Pinpoint the cell where the given text exists, returning its (X, Y) midpoint coordinate. 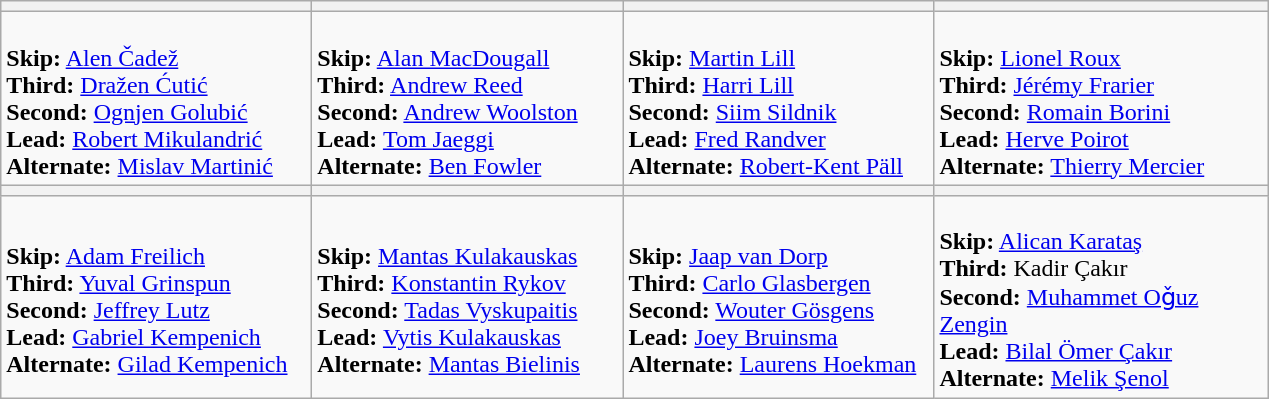
Skip: Jaap van Dorp Third: Carlo Glasbergen Second: Wouter Gösgens Lead: Joey Bruinsma Alternate: Laurens Hoekman (778, 297)
Skip: Lionel Roux Third: Jérémy Frarier Second: Romain Borini Lead: Herve Poirot Alternate: Thierry Mercier (1101, 98)
Skip: Alican Karataş Third: Kadir Çakır Second: Muhammet Oǧuz Zengin Lead: Bilal Ömer Çakır Alternate: Melik Şenol (1101, 297)
Skip: Martin Lill Third: Harri Lill Second: Siim Sildnik Lead: Fred Randver Alternate: Robert-Kent Päll (778, 98)
Skip: Alen Čadež Third: Dražen Ćutić Second: Ognjen Golubić Lead: Robert Mikulandrić Alternate: Mislav Martinić (156, 98)
Skip: Alan MacDougall Third: Andrew Reed Second: Andrew Woolston Lead: Tom Jaeggi Alternate: Ben Fowler (468, 98)
Skip: Adam Freilich Third: Yuval Grinspun Second: Jeffrey Lutz Lead: Gabriel Kempenich Alternate: Gilad Kempenich (156, 297)
Skip: Mantas Kulakauskas Third: Konstantin Rykov Second: Tadas Vyskupaitis Lead: Vytis Kulakauskas Alternate: Mantas Bielinis (468, 297)
